Find where the given text appears and provide that cell's center as (X, Y) coordinate. 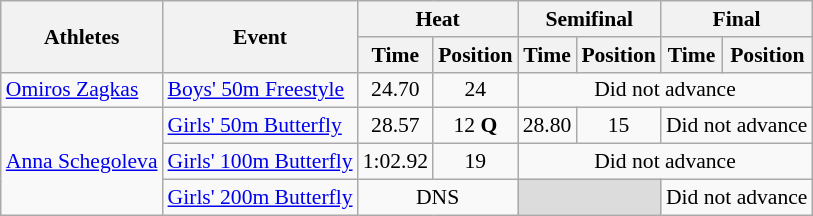
Girls' 200m Butterfly (260, 197)
Final (737, 19)
Heat (438, 19)
Girls' 100m Butterfly (260, 162)
Girls' 50m Butterfly (260, 126)
12 Q (475, 126)
Semifinal (590, 19)
28.57 (396, 126)
24.70 (396, 90)
Athletes (82, 36)
Anna Schegoleva (82, 162)
24 (475, 90)
Event (260, 36)
1:02.92 (396, 162)
28.80 (548, 126)
Boys' 50m Freestyle (260, 90)
19 (475, 162)
15 (618, 126)
Omiros Zagkas (82, 90)
DNS (438, 197)
